Return (X, Y) of the center of cell containing provided text 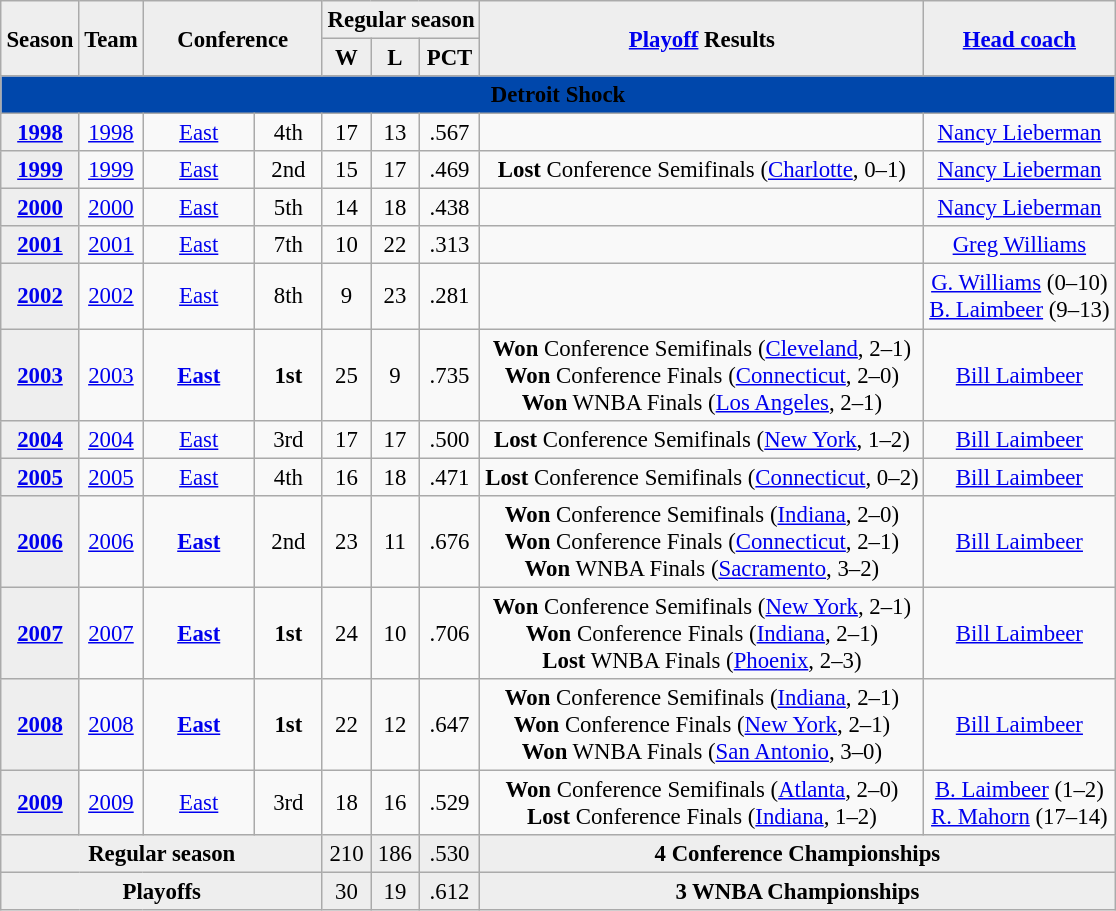
30 (346, 891)
19 (395, 891)
.612 (450, 891)
5th (288, 208)
Lost Conference Semifinals (Connecticut, 0–2) (702, 477)
3 WNBA Championships (798, 891)
.438 (450, 208)
.567 (450, 133)
.529 (450, 802)
11 (395, 541)
Greg Williams (1020, 245)
.471 (450, 477)
12 (395, 725)
Lost Conference Semifinals (Charlotte, 0–1) (702, 170)
.500 (450, 439)
14 (346, 208)
15 (346, 170)
.735 (450, 375)
Won Conference Semifinals (New York, 2–1) Won Conference Finals (Indiana, 2–1) Lost WNBA Finals (Phoenix, 2–3) (702, 633)
210 (346, 854)
Playoff Results (702, 38)
.313 (450, 245)
Playoffs (162, 891)
Lost Conference Semifinals (New York, 1–2) (702, 439)
13 (395, 133)
Season (40, 38)
.676 (450, 541)
4 Conference Championships (798, 854)
.530 (450, 854)
Won Conference Semifinals (Atlanta, 2–0) Lost Conference Finals (Indiana, 1–2) (702, 802)
Detroit Shock (558, 95)
PCT (450, 58)
Won Conference Semifinals (Cleveland, 2–1) Won Conference Finals (Connecticut, 2–0) Won WNBA Finals (Los Angeles, 2–1) (702, 375)
186 (395, 854)
W (346, 58)
.469 (450, 170)
.647 (450, 725)
.281 (450, 296)
L (395, 58)
.706 (450, 633)
8th (288, 296)
7th (288, 245)
Conference (232, 38)
25 (346, 375)
Head coach (1020, 38)
Won Conference Semifinals (Indiana, 2–0) Won Conference Finals (Connecticut, 2–1) Won WNBA Finals (Sacramento, 3–2) (702, 541)
Won Conference Semifinals (Indiana, 2–1) Won Conference Finals (New York, 2–1) Won WNBA Finals (San Antonio, 3–0) (702, 725)
G. Williams (0–10)B. Laimbeer (9–13) (1020, 296)
24 (346, 633)
B. Laimbeer (1–2)R. Mahorn (17–14) (1020, 802)
Team (111, 38)
